Return (X, Y) of the center of cell containing provided text 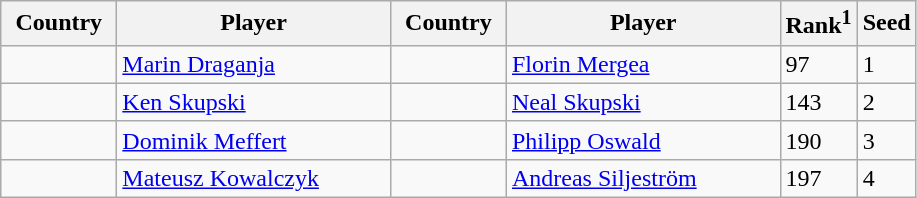
Philipp Oswald (643, 140)
197 (818, 178)
3 (886, 140)
Seed (886, 24)
143 (818, 102)
190 (818, 140)
Andreas Siljeström (643, 178)
Neal Skupski (643, 102)
Marin Draganja (254, 64)
Rank1 (818, 24)
Mateusz Kowalczyk (254, 178)
Florin Mergea (643, 64)
2 (886, 102)
4 (886, 178)
1 (886, 64)
Dominik Meffert (254, 140)
Ken Skupski (254, 102)
97 (818, 64)
